For the text-containing cell, return its midpoint in [x, y] coordinate format. 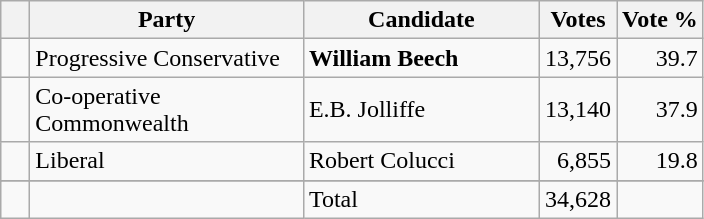
39.7 [660, 58]
37.9 [660, 110]
Liberal [167, 161]
13,756 [578, 58]
E.B. Jolliffe [421, 110]
6,855 [578, 161]
Party [167, 20]
Vote % [660, 20]
Robert Colucci [421, 161]
34,628 [578, 199]
Candidate [421, 20]
Co-operative Commonwealth [167, 110]
William Beech [421, 58]
Votes [578, 20]
Progressive Conservative [167, 58]
19.8 [660, 161]
13,140 [578, 110]
Total [421, 199]
